Identify which cell holds the provided text, then report its (x, y) central coordinate. 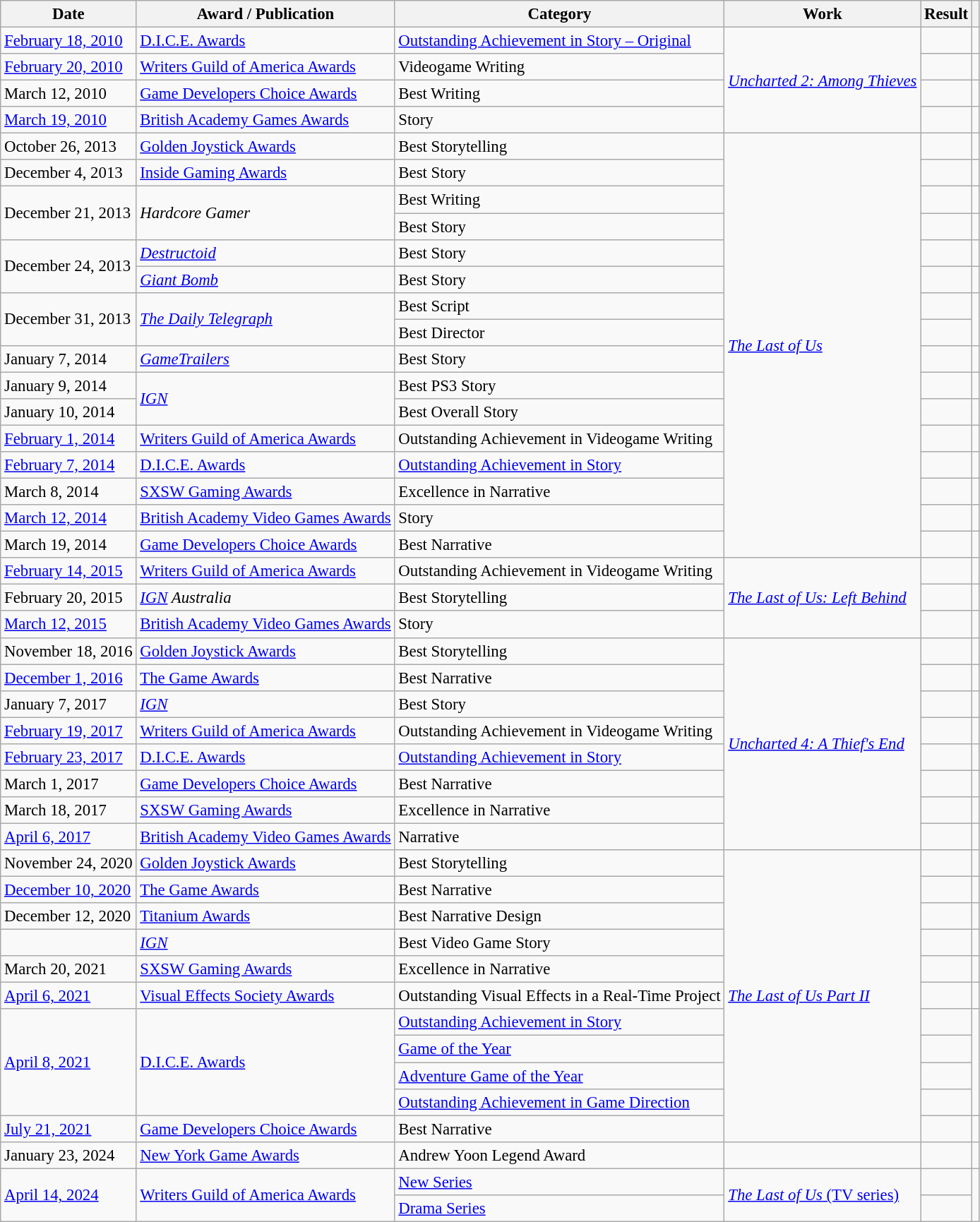
February 1, 2014 (68, 438)
Work (823, 14)
Narrative (559, 837)
February 20, 2010 (68, 67)
Category (559, 14)
Adventure Game of the Year (559, 1076)
March 1, 2017 (68, 784)
Visual Effects Society Awards (265, 996)
March 19, 2014 (68, 545)
Award / Publication (265, 14)
March 8, 2014 (68, 492)
The Daily Telegraph (265, 319)
Titanium Awards (265, 916)
February 18, 2010 (68, 41)
March 12, 2015 (68, 625)
March 20, 2021 (68, 969)
Best Director (559, 333)
Best Script (559, 306)
British Academy Games Awards (265, 120)
December 31, 2013 (68, 319)
Result (946, 14)
Outstanding Achievement in Game Direction (559, 1102)
Outstanding Achievement in Story – Original (559, 41)
The Last of Us (TV series) (823, 1194)
January 7, 2014 (68, 359)
November 18, 2016 (68, 651)
March 19, 2010 (68, 120)
Destructoid (265, 253)
February 20, 2015 (68, 598)
February 23, 2017 (68, 757)
New York Game Awards (265, 1155)
Uncharted 4: A Thief's End (823, 744)
February 19, 2017 (68, 731)
Best PS3 Story (559, 385)
The Last of Us (823, 346)
Best Narrative Design (559, 916)
Best Overall Story (559, 412)
The Last of Us: Left Behind (823, 597)
November 24, 2020 (68, 863)
Giant Bomb (265, 280)
Game of the Year (559, 1049)
December 4, 2013 (68, 173)
Outstanding Visual Effects in a Real-Time Project (559, 996)
Videogame Writing (559, 67)
January 10, 2014 (68, 412)
GameTrailers (265, 359)
Andrew Yoon Legend Award (559, 1155)
October 26, 2013 (68, 147)
January 7, 2017 (68, 704)
January 9, 2014 (68, 385)
July 21, 2021 (68, 1129)
December 24, 2013 (68, 265)
IGN Australia (265, 598)
Hardcore Gamer (265, 213)
December 1, 2016 (68, 678)
March 12, 2014 (68, 518)
April 8, 2021 (68, 1062)
Inside Gaming Awards (265, 173)
Drama Series (559, 1209)
Uncharted 2: Among Thieves (823, 80)
December 10, 2020 (68, 890)
April 6, 2021 (68, 996)
Date (68, 14)
December 21, 2013 (68, 213)
April 14, 2024 (68, 1194)
The Last of Us Part II (823, 996)
Best Video Game Story (559, 943)
December 12, 2020 (68, 916)
February 7, 2014 (68, 465)
New Series (559, 1182)
February 14, 2015 (68, 571)
April 6, 2017 (68, 837)
March 18, 2017 (68, 810)
March 12, 2010 (68, 94)
January 23, 2024 (68, 1155)
